Determine the [x, y] coordinate at the center of the cell enclosing the given text.  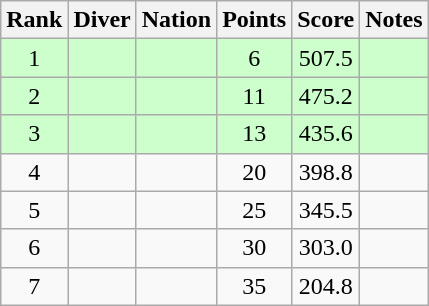
2 [34, 96]
204.8 [326, 286]
Points [254, 20]
Diver [102, 20]
Rank [34, 20]
303.0 [326, 248]
Notes [394, 20]
5 [34, 210]
3 [34, 134]
7 [34, 286]
475.2 [326, 96]
20 [254, 172]
4 [34, 172]
30 [254, 248]
345.5 [326, 210]
11 [254, 96]
Score [326, 20]
35 [254, 286]
435.6 [326, 134]
507.5 [326, 58]
398.8 [326, 172]
25 [254, 210]
13 [254, 134]
1 [34, 58]
Nation [176, 20]
